Find where the given text appears and provide that cell's center as [x, y] coordinate. 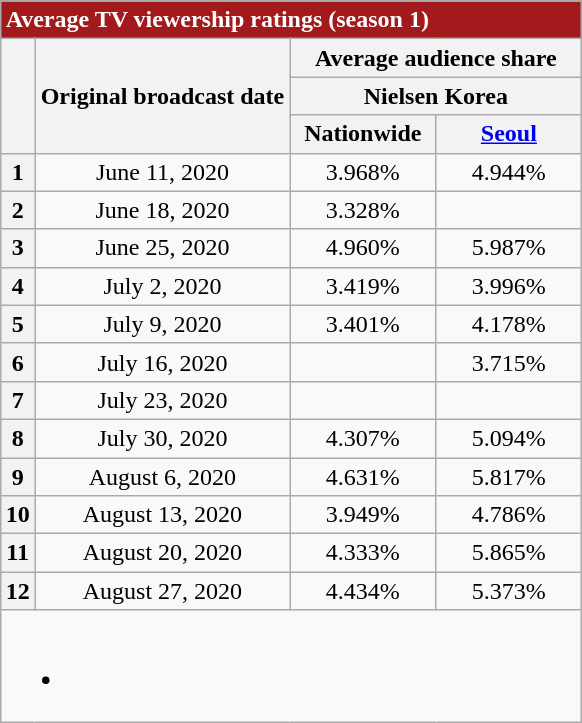
4.944% [509, 172]
June 11, 2020 [162, 172]
3.968% [363, 172]
July 16, 2020 [162, 362]
3.328% [363, 210]
August 27, 2020 [162, 591]
August 6, 2020 [162, 477]
July 2, 2020 [162, 286]
4.786% [509, 515]
1 [18, 172]
Nationwide [363, 134]
4.178% [509, 324]
12 [18, 591]
August 13, 2020 [162, 515]
3 [18, 248]
9 [18, 477]
3.715% [509, 362]
3.996% [509, 286]
4.960% [363, 248]
Nielsen Korea [436, 96]
3.401% [363, 324]
5.817% [509, 477]
6 [18, 362]
3.419% [363, 286]
June 25, 2020 [162, 248]
10 [18, 515]
4.307% [363, 438]
4.631% [363, 477]
Seoul [509, 134]
4.333% [363, 553]
7 [18, 400]
Average TV viewership ratings (season 1) [291, 20]
2 [18, 210]
5.373% [509, 591]
3.949% [363, 515]
July 30, 2020 [162, 438]
June 18, 2020 [162, 210]
August 20, 2020 [162, 553]
8 [18, 438]
4.434% [363, 591]
5.865% [509, 553]
Original broadcast date [162, 96]
4 [18, 286]
5.987% [509, 248]
Average audience share [436, 58]
July 9, 2020 [162, 324]
11 [18, 553]
July 23, 2020 [162, 400]
5 [18, 324]
5.094% [509, 438]
